For the text-containing cell, return its midpoint in (x, y) coordinate format. 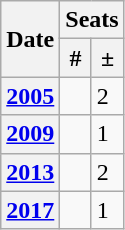
# (76, 58)
2005 (30, 96)
Date (30, 39)
Seats (92, 20)
2017 (30, 210)
2013 (30, 172)
2009 (30, 134)
± (108, 58)
